Scan for the cell matching the given text and deliver its (X, Y) coordinate at center. 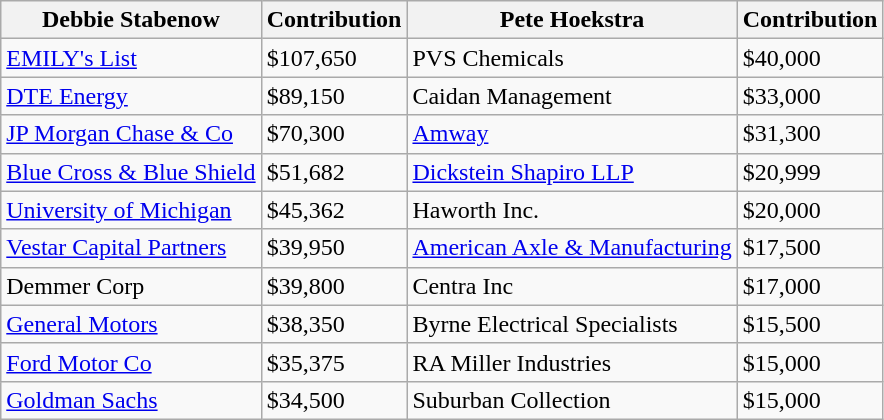
General Motors (131, 324)
EMILY's List (131, 58)
Blue Cross & Blue Shield (131, 172)
Vestar Capital Partners (131, 248)
$38,350 (334, 324)
$51,682 (334, 172)
Haworth Inc. (572, 210)
$89,150 (334, 96)
$20,000 (810, 210)
$39,800 (334, 286)
Dickstein Shapiro LLP (572, 172)
$45,362 (334, 210)
$17,000 (810, 286)
$40,000 (810, 58)
$20,999 (810, 172)
Demmer Corp (131, 286)
$34,500 (334, 400)
Goldman Sachs (131, 400)
$35,375 (334, 362)
American Axle & Manufacturing (572, 248)
JP Morgan Chase & Co (131, 134)
PVS Chemicals (572, 58)
$17,500 (810, 248)
Centra Inc (572, 286)
$70,300 (334, 134)
Debbie Stabenow (131, 20)
Caidan Management (572, 96)
$15,500 (810, 324)
$39,950 (334, 248)
$33,000 (810, 96)
Amway (572, 134)
University of Michigan (131, 210)
Pete Hoekstra (572, 20)
RA Miller Industries (572, 362)
DTE Energy (131, 96)
Suburban Collection (572, 400)
$31,300 (810, 134)
Byrne Electrical Specialists (572, 324)
$107,650 (334, 58)
Ford Motor Co (131, 362)
